Provide the [x, y] coordinate of the cell's center where the given text is located.  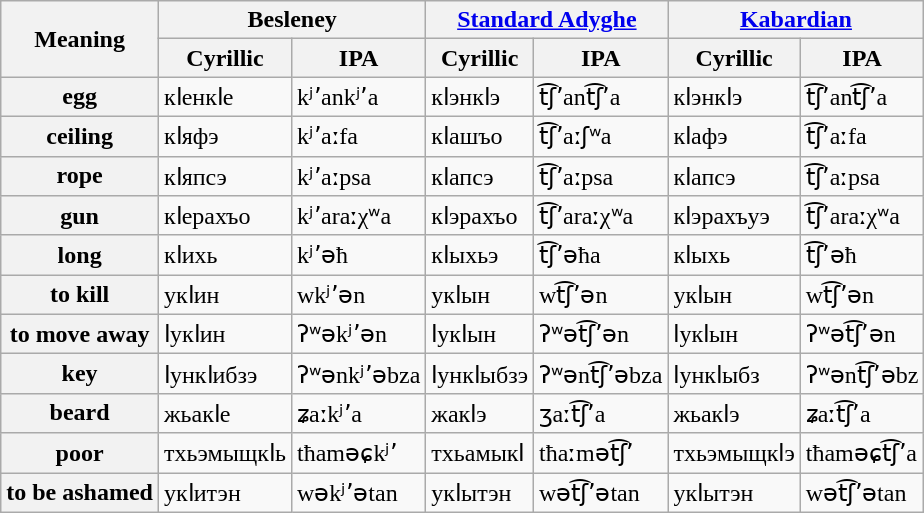
wəkʲʼətan [358, 492]
Kabardian [796, 20]
to move away [80, 334]
кӏенкӏе [224, 97]
укӏитэн [224, 492]
gun [80, 216]
to be ashamed [80, 492]
кӏихь [224, 255]
жьакӏэ [734, 413]
тхьэмыщкӏэ [734, 453]
кӏяфэ [224, 136]
t͡ʃʼaːfa [862, 136]
t͡ʃʼaːʃʷa [601, 136]
kʲʼaːpsa [358, 176]
egg [80, 97]
кӏыхь [734, 255]
Meaning [80, 39]
to kill [80, 295]
кӏяпсэ [224, 176]
tħaməɕkʲʼ [358, 453]
жьакӏе [224, 413]
t͡ʃʼəħ [862, 255]
tħaməɕt͡ʃʼa [862, 453]
long [80, 255]
ӏукӏин [224, 334]
rope [80, 176]
укӏин [224, 295]
кӏашъо [480, 136]
kʲʼəħ [358, 255]
жакӏэ [480, 413]
Standard Adyghe [547, 20]
ӏункӏыбз [734, 374]
кӏыхьэ [480, 255]
wkʲʼən [358, 295]
Besleney [292, 20]
ʒaːt͡ʃʼa [601, 413]
kʲʼaraːχʷa [358, 216]
тхьамыкӏ [480, 453]
кӏерахъо [224, 216]
kʲʼaːfa [358, 136]
ʔʷənkʲʼəbza [358, 374]
key [80, 374]
beard [80, 413]
ʑaːkʲʼa [358, 413]
ӏункӏыбзэ [480, 374]
ʔʷəkʲʼən [358, 334]
тхьэмыщкӏь [224, 453]
ӏункӏибзэ [224, 374]
кӏафэ [734, 136]
tħaːmət͡ʃʼ [601, 453]
кӏэрахъуэ [734, 216]
ʔʷənt͡ʃʼəbza [601, 374]
ʔʷənt͡ʃʼəbz [862, 374]
кӏэрахъо [480, 216]
poor [80, 453]
t͡ʃʼəħa [601, 255]
kʲʼankʲʼa [358, 97]
ʑaːt͡ʃʼa [862, 413]
ceiling [80, 136]
